Provide the (x, y) coordinate of the cell's center where the given text is located.  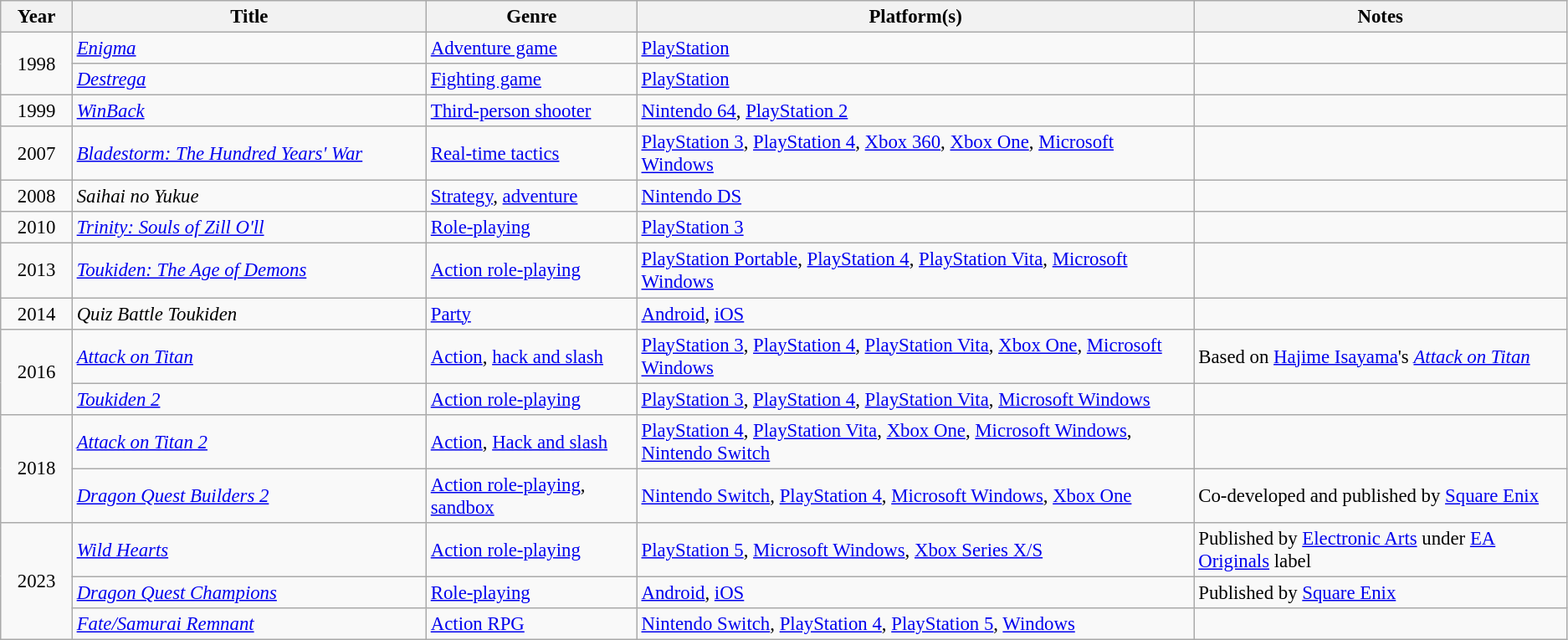
Wild Hearts (249, 550)
PlayStation 3 (915, 228)
Toukiden 2 (249, 399)
Quiz Battle Toukiden (249, 314)
Real-time tactics (531, 154)
2014 (37, 314)
Action, hack and slash (531, 356)
Dragon Quest Champions (249, 592)
Saihai no Yukue (249, 197)
Strategy, adventure (531, 197)
Action role-playing, sandbox (531, 495)
PlayStation Portable, PlayStation 4, PlayStation Vita, Microsoft Windows (915, 271)
2023 (37, 581)
Fate/Samurai Remnant (249, 624)
Bladestorm: The Hundred Years' War (249, 154)
Published by Electronic Arts under EA Originals label (1381, 550)
PlayStation 3, PlayStation 4, PlayStation Vita, Microsoft Windows (915, 399)
Co-developed and published by Square Enix (1381, 495)
Toukiden: The Age of Demons (249, 271)
Dragon Quest Builders 2 (249, 495)
Action, Hack and slash (531, 442)
Title (249, 17)
Nintendo 64, PlayStation 2 (915, 111)
PlayStation 3, PlayStation 4, PlayStation Vita, Xbox One, Microsoft Windows (915, 356)
Destrega (249, 79)
2007 (37, 154)
Published by Square Enix (1381, 592)
2008 (37, 197)
Enigma (249, 49)
Nintendo Switch, PlayStation 4, PlayStation 5, Windows (915, 624)
PlayStation 4, PlayStation Vita, Xbox One, Microsoft Windows, Nintendo Switch (915, 442)
Based on Hajime Isayama's Attack on Titan (1381, 356)
Action RPG (531, 624)
PlayStation 3, PlayStation 4, Xbox 360, Xbox One, Microsoft Windows (915, 154)
Platform(s) (915, 17)
Fighting game (531, 79)
Year (37, 17)
Nintendo Switch, PlayStation 4, Microsoft Windows, Xbox One (915, 495)
Genre (531, 17)
2010 (37, 228)
2013 (37, 271)
Attack on Titan (249, 356)
Notes (1381, 17)
Attack on Titan 2 (249, 442)
Party (531, 314)
1999 (37, 111)
2016 (37, 371)
WinBack (249, 111)
Adventure game (531, 49)
Trinity: Souls of Zill O'll (249, 228)
2018 (37, 468)
1998 (37, 64)
Nintendo DS (915, 197)
PlayStation 5, Microsoft Windows, Xbox Series X/S (915, 550)
Third-person shooter (531, 111)
